Identify which cell holds the provided text, then report its [x, y] central coordinate. 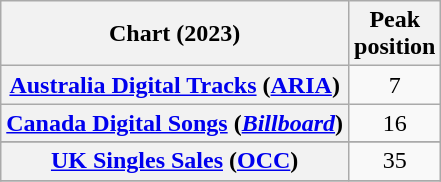
Peakposition [395, 34]
35 [395, 161]
7 [395, 85]
Canada Digital Songs (Billboard) [175, 123]
UK Singles Sales (OCC) [175, 161]
Australia Digital Tracks (ARIA) [175, 85]
16 [395, 123]
Chart (2023) [175, 34]
